Extract the (X, Y) coordinate from the center of the cell holding the provided text.  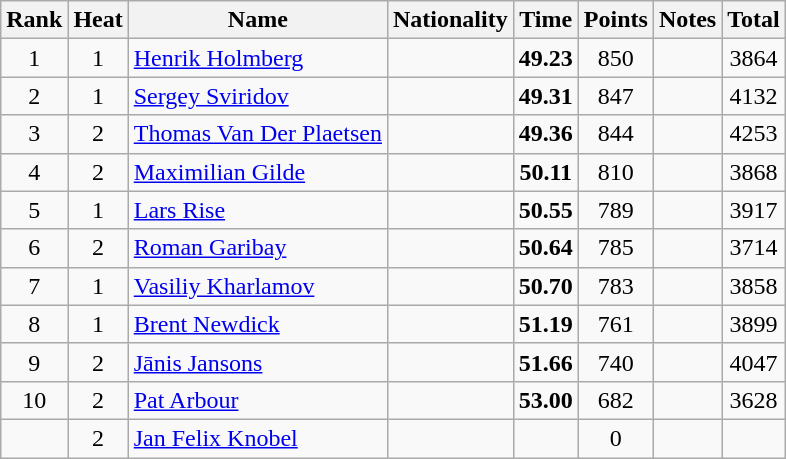
7 (34, 286)
Sergey Sviridov (258, 96)
789 (616, 210)
4047 (754, 362)
51.66 (546, 362)
5 (34, 210)
49.23 (546, 58)
Pat Arbour (258, 400)
844 (616, 134)
810 (616, 172)
Vasiliy Kharlamov (258, 286)
3628 (754, 400)
740 (616, 362)
Thomas Van Der Plaetsen (258, 134)
3858 (754, 286)
3917 (754, 210)
10 (34, 400)
3868 (754, 172)
4132 (754, 96)
Brent Newdick (258, 324)
3899 (754, 324)
783 (616, 286)
50.70 (546, 286)
Nationality (450, 20)
Rank (34, 20)
8 (34, 324)
Maximilian Gilde (258, 172)
761 (616, 324)
49.31 (546, 96)
4 (34, 172)
50.64 (546, 248)
6 (34, 248)
3864 (754, 58)
785 (616, 248)
0 (616, 438)
4253 (754, 134)
49.36 (546, 134)
Roman Garibay (258, 248)
Time (546, 20)
51.19 (546, 324)
Heat (98, 20)
50.11 (546, 172)
53.00 (546, 400)
847 (616, 96)
850 (616, 58)
Name (258, 20)
Jan Felix Knobel (258, 438)
Total (754, 20)
9 (34, 362)
3714 (754, 248)
50.55 (546, 210)
Henrik Holmberg (258, 58)
3 (34, 134)
Points (616, 20)
Jānis Jansons (258, 362)
682 (616, 400)
Lars Rise (258, 210)
Notes (687, 20)
